Scan for the cell matching the given text and deliver its [x, y] coordinate at center. 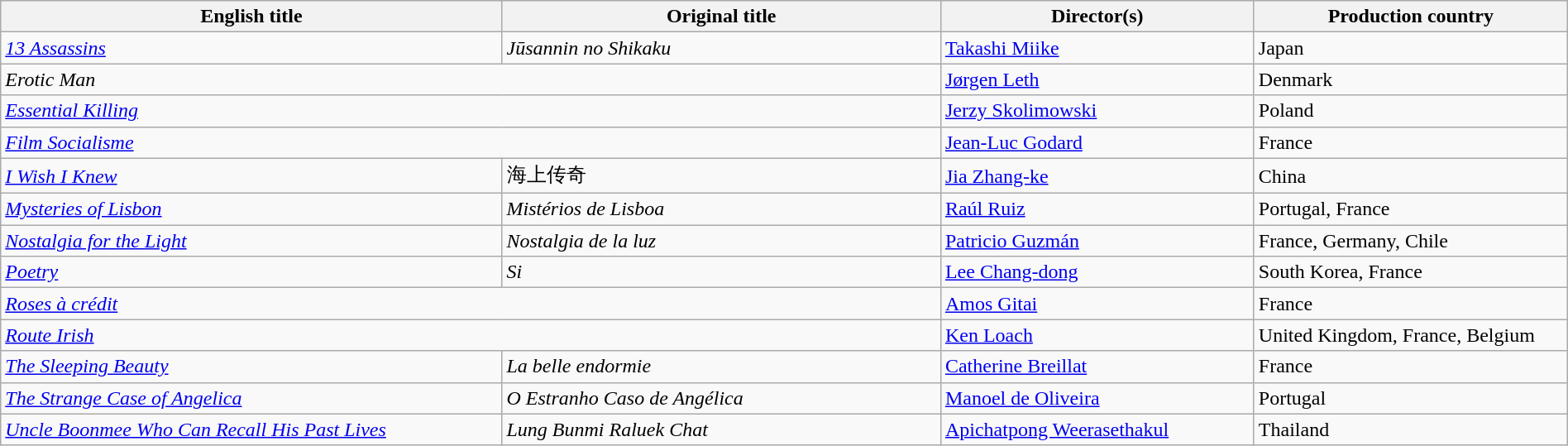
Ken Loach [1097, 335]
Jerzy Skolimowski [1097, 111]
China [1411, 175]
Roses à crédit [471, 304]
Takashi Miike [1097, 48]
Production country [1411, 17]
Nostalgia de la luz [721, 241]
Lee Chang-dong [1097, 272]
France, Germany, Chile [1411, 241]
Apichatpong Weerasethakul [1097, 429]
Jørgen Leth [1097, 79]
O Estranho Caso de Angélica [721, 398]
Jia Zhang-ke [1097, 175]
Mistérios de Lisboa [721, 209]
Catherine Breillat [1097, 367]
Original title [721, 17]
Patricio Guzmán [1097, 241]
English title [251, 17]
Jean-Luc Godard [1097, 142]
Nostalgia for the Light [251, 241]
Uncle Boonmee Who Can Recall His Past Lives [251, 429]
Raúl Ruiz [1097, 209]
I Wish I Knew [251, 175]
Route Irish [471, 335]
海上传奇 [721, 175]
13 Assassins [251, 48]
Thailand [1411, 429]
Mysteries of Lisbon [251, 209]
The Sleeping Beauty [251, 367]
Essential Killing [471, 111]
South Korea, France [1411, 272]
La belle endormie [721, 367]
Film Socialisme [471, 142]
United Kingdom, France, Belgium [1411, 335]
Poetry [251, 272]
Japan [1411, 48]
Poland [1411, 111]
Denmark [1411, 79]
The Strange Case of Angelica [251, 398]
Erotic Man [471, 79]
Jūsannin no Shikaku [721, 48]
Portugal [1411, 398]
Director(s) [1097, 17]
Si [721, 272]
Amos Gitai [1097, 304]
Lung Bunmi Raluek Chat [721, 429]
Portugal, France [1411, 209]
Manoel de Oliveira [1097, 398]
